Return the [x, y] coordinate for the center point of the cell that contains the specified text.  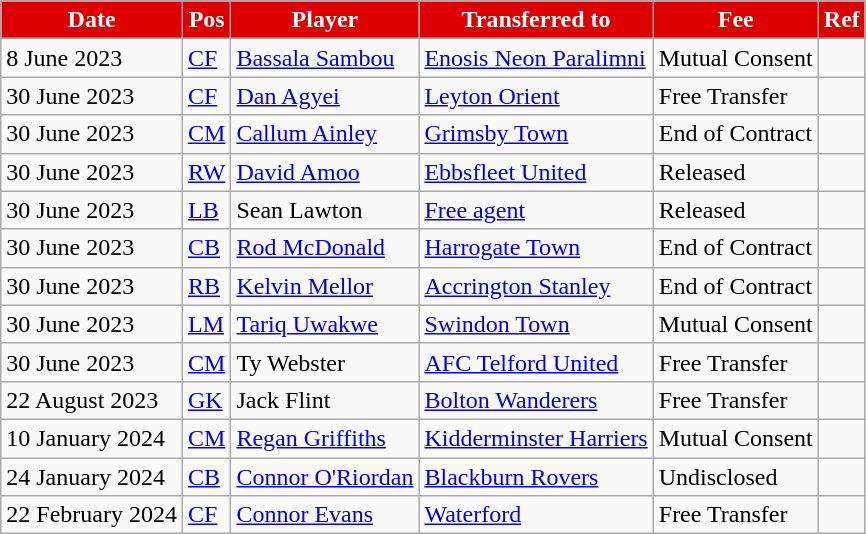
Regan Griffiths [325, 438]
Blackburn Rovers [536, 477]
LM [206, 324]
Enosis Neon Paralimni [536, 58]
RW [206, 172]
David Amoo [325, 172]
Bolton Wanderers [536, 400]
LB [206, 210]
Sean Lawton [325, 210]
Jack Flint [325, 400]
Accrington Stanley [536, 286]
Rod McDonald [325, 248]
Harrogate Town [536, 248]
Free agent [536, 210]
Ref [842, 20]
8 June 2023 [92, 58]
GK [206, 400]
RB [206, 286]
Ebbsfleet United [536, 172]
Ty Webster [325, 362]
Bassala Sambou [325, 58]
24 January 2024 [92, 477]
10 January 2024 [92, 438]
Callum Ainley [325, 134]
Undisclosed [736, 477]
AFC Telford United [536, 362]
Pos [206, 20]
Player [325, 20]
Leyton Orient [536, 96]
Fee [736, 20]
22 August 2023 [92, 400]
Dan Agyei [325, 96]
Tariq Uwakwe [325, 324]
Connor O'Riordan [325, 477]
Grimsby Town [536, 134]
Transferred to [536, 20]
Connor Evans [325, 515]
Kelvin Mellor [325, 286]
22 February 2024 [92, 515]
Date [92, 20]
Kidderminster Harriers [536, 438]
Swindon Town [536, 324]
Waterford [536, 515]
